Pinpoint the cell where the given text exists, returning its [X, Y] midpoint coordinate. 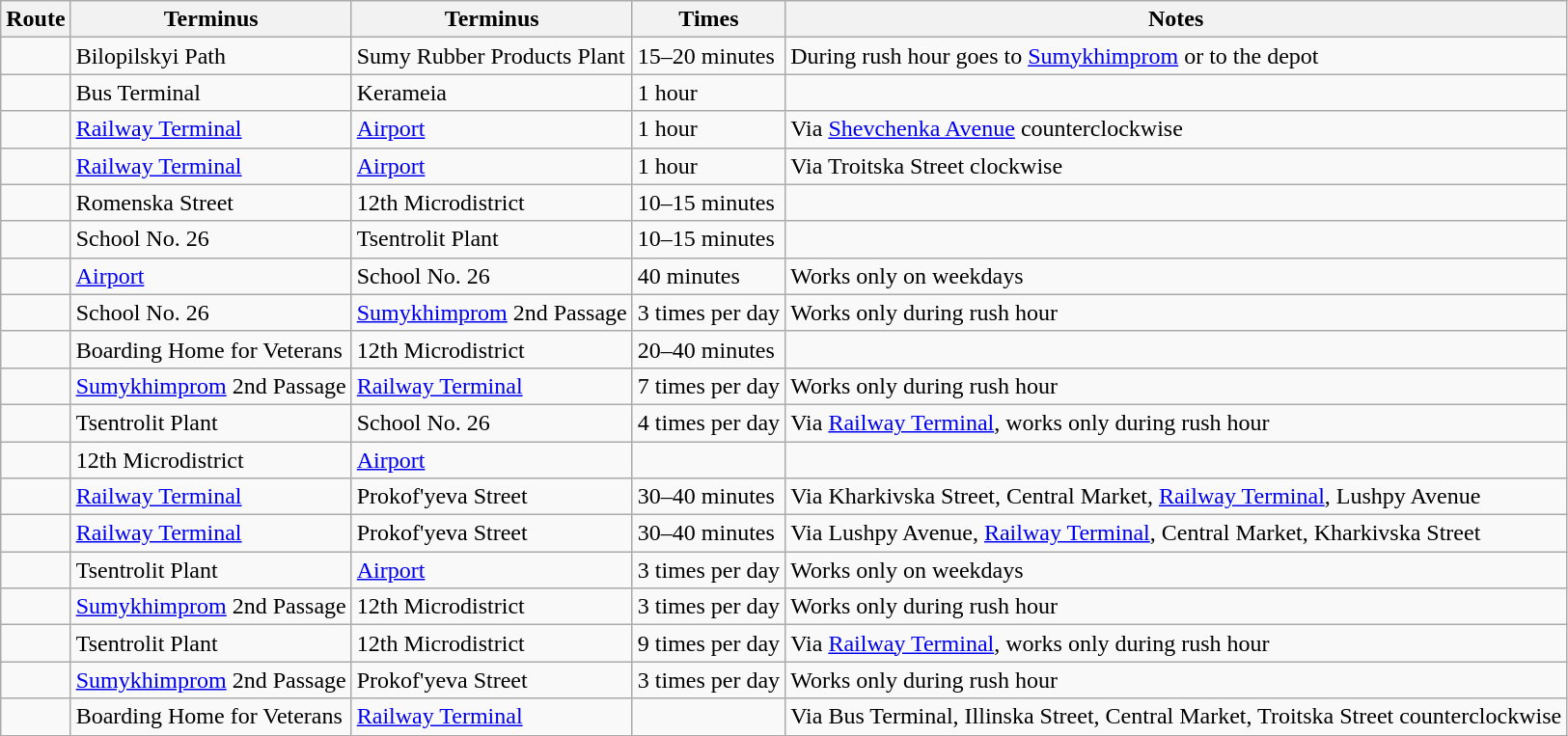
During rush hour goes to Sumykhimprom or to the depot [1176, 56]
Times [708, 19]
7 times per day [708, 386]
Bilopilskyi Path [210, 56]
Romenska Street [210, 203]
Notes [1176, 19]
15–20 minutes [708, 56]
9 times per day [708, 643]
Sumy Rubber Products Plant [492, 56]
Bus Terminal [210, 93]
40 minutes [708, 276]
Kerameia [492, 93]
Via Shevchenka Avenue counterclockwise [1176, 129]
Via Kharkivska Street, Central Market, Railway Terminal, Lushpy Avenue [1176, 497]
20–40 minutes [708, 349]
Via Bus Terminal, Illinska Street, Central Market, Troitska Street counterclockwise [1176, 717]
4 times per day [708, 423]
Via Lushpy Avenue, Railway Terminal, Central Market, Kharkivska Street [1176, 533]
Via Troitska Street clockwise [1176, 166]
Route [36, 19]
